Find where the given text appears and provide that cell's center as (X, Y) coordinate. 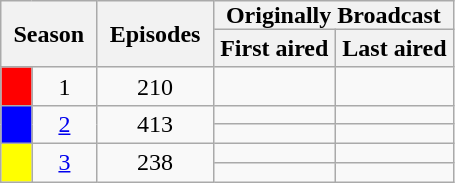
Episodes (155, 34)
413 (155, 124)
210 (155, 86)
Originally Broadcast (333, 15)
Last aired (394, 48)
First aired (274, 48)
Season (49, 34)
3 (64, 162)
1 (64, 86)
238 (155, 162)
2 (64, 124)
